Extract the (X, Y) coordinate from the center of the cell holding the provided text.  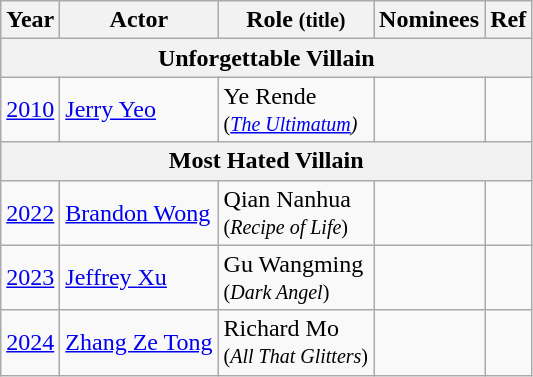
Zhang Ze Tong (139, 342)
Qian Nanhua(Recipe of Life) (296, 212)
Year (30, 20)
Role (title) (296, 20)
Nominees (430, 20)
Brandon Wong (139, 212)
Jeffrey Xu (139, 278)
Ref (508, 20)
Jerry Yeo (139, 110)
2010 (30, 110)
Actor (139, 20)
Most Hated Villain (266, 161)
Richard Mo(All That Glitters) (296, 342)
Ye Rende(The Ultimatum) (296, 110)
2023 (30, 278)
2022 (30, 212)
Unforgettable Villain (266, 58)
2024 (30, 342)
Gu Wangming(Dark Angel) (296, 278)
